Provide the [x, y] coordinate of the cell's center where the given text is located.  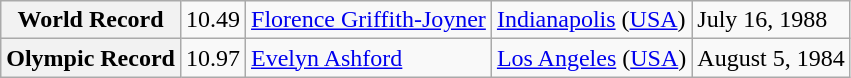
Evelyn Ashford [369, 58]
Olympic Record [91, 58]
July 16, 1988 [771, 20]
Indianapolis (USA) [591, 20]
10.97 [212, 58]
Los Angeles (USA) [591, 58]
10.49 [212, 20]
Florence Griffith-Joyner [369, 20]
World Record [91, 20]
August 5, 1984 [771, 58]
